Locate the cell with the specified text and output its (X, Y) center coordinate. 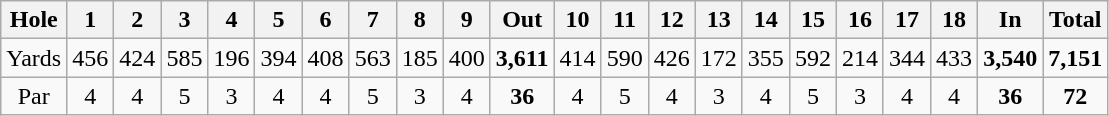
3,611 (522, 58)
172 (718, 58)
Hole (34, 20)
16 (860, 20)
18 (954, 20)
344 (906, 58)
Total (1076, 20)
585 (184, 58)
12 (672, 20)
424 (138, 58)
185 (420, 58)
3,540 (1010, 58)
In (1010, 20)
426 (672, 58)
14 (766, 20)
456 (90, 58)
Yards (34, 58)
15 (812, 20)
433 (954, 58)
72 (1076, 96)
196 (232, 58)
2 (138, 20)
6 (326, 20)
400 (466, 58)
7,151 (1076, 58)
414 (578, 58)
1 (90, 20)
408 (326, 58)
11 (624, 20)
590 (624, 58)
592 (812, 58)
10 (578, 20)
355 (766, 58)
394 (278, 58)
214 (860, 58)
13 (718, 20)
Par (34, 96)
563 (372, 58)
8 (420, 20)
Out (522, 20)
9 (466, 20)
7 (372, 20)
17 (906, 20)
